Provide the [x, y] coordinate of the cell's center where the given text is located.  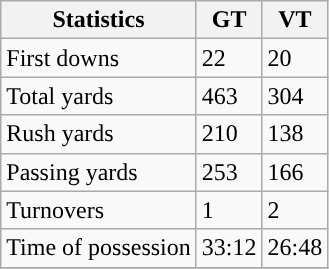
1 [229, 210]
Passing yards [99, 172]
Total yards [99, 96]
166 [295, 172]
First downs [99, 58]
Statistics [99, 20]
253 [229, 172]
Turnovers [99, 210]
304 [295, 96]
2 [295, 210]
22 [229, 58]
33:12 [229, 248]
Time of possession [99, 248]
20 [295, 58]
Rush yards [99, 134]
26:48 [295, 248]
463 [229, 96]
VT [295, 20]
138 [295, 134]
210 [229, 134]
GT [229, 20]
